Pinpoint the cell where the given text exists, returning its (X, Y) midpoint coordinate. 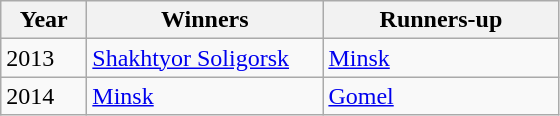
Runners-up (441, 20)
2013 (44, 58)
2014 (44, 96)
Shakhtyor Soligorsk (205, 58)
Winners (205, 20)
Gomel (441, 96)
Year (44, 20)
